From the cell containing the given text, extract its center point as [X, Y] coordinate. 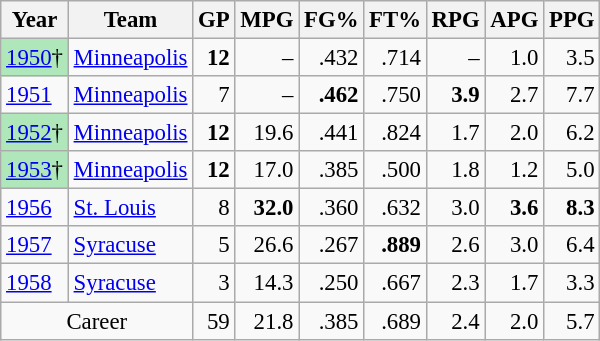
7 [214, 95]
2.3 [456, 283]
3 [214, 283]
14.3 [267, 283]
1956 [35, 208]
8 [214, 208]
7.7 [572, 95]
59 [214, 321]
.500 [396, 170]
GP [214, 20]
.360 [332, 208]
RPG [456, 20]
FG% [332, 20]
1953† [35, 170]
PPG [572, 20]
1.2 [514, 170]
.432 [332, 58]
MPG [267, 20]
3.3 [572, 283]
FT% [396, 20]
.267 [332, 245]
19.6 [267, 133]
6.4 [572, 245]
26.6 [267, 245]
.714 [396, 58]
1951 [35, 95]
2.6 [456, 245]
5.0 [572, 170]
.462 [332, 95]
3.9 [456, 95]
5.7 [572, 321]
1.8 [456, 170]
.689 [396, 321]
Career [97, 321]
.667 [396, 283]
Year [35, 20]
32.0 [267, 208]
St. Louis [130, 208]
2.4 [456, 321]
1958 [35, 283]
.889 [396, 245]
.250 [332, 283]
.750 [396, 95]
21.8 [267, 321]
1.0 [514, 58]
1957 [35, 245]
APG [514, 20]
8.3 [572, 208]
5 [214, 245]
1950† [35, 58]
Team [130, 20]
17.0 [267, 170]
3.5 [572, 58]
3.6 [514, 208]
.632 [396, 208]
.441 [332, 133]
2.7 [514, 95]
.824 [396, 133]
6.2 [572, 133]
1952† [35, 133]
